Extract the [x, y] coordinate from the center of the cell holding the provided text.  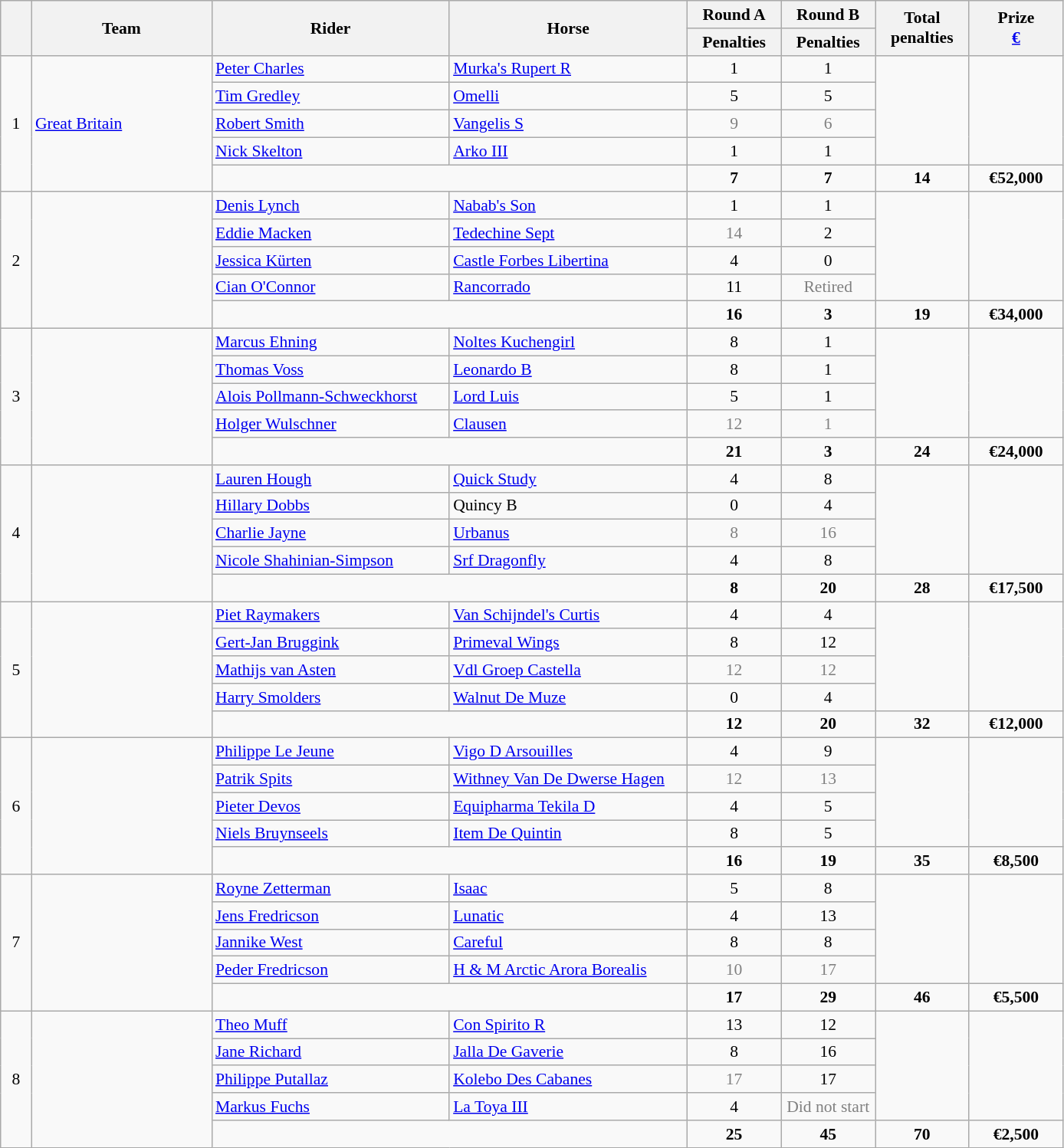
Retired [828, 287]
Jalla De Gaverie [568, 1052]
Jens Fredricson [330, 916]
Vdl Groep Castella [568, 670]
€2,500 [1016, 1134]
Lunatic [568, 916]
Nicole Shahinian-Simpson [330, 561]
Horse [568, 28]
Vigo D Arsouilles [568, 752]
Primeval Wings [568, 643]
Arko III [568, 151]
Round A [734, 15]
Holger Wulschner [330, 425]
Careful [568, 943]
Peter Charles [330, 69]
10 [734, 970]
Denis Lynch [330, 206]
24 [923, 451]
Tedechine Sept [568, 233]
Clausen [568, 425]
€24,000 [1016, 451]
Marcus Ehning [330, 343]
Hillary Dobbs [330, 506]
Murka's Rupert R [568, 69]
11 [734, 287]
Did not start [828, 1107]
Charlie Jayne [330, 533]
Markus Fuchs [330, 1107]
28 [923, 588]
Team [121, 28]
70 [923, 1134]
Pieter Devos [330, 806]
Srf Dragonfly [568, 561]
Round B [828, 15]
Total penalties [923, 28]
Lauren Hough [330, 479]
Kolebo Des Cabanes [568, 1080]
Gert-Jan Bruggink [330, 643]
Robert Smith [330, 124]
Leonardo B [568, 369]
Noltes Kuchengirl [568, 343]
Philippe Putallaz [330, 1080]
Mathijs van Asten [330, 670]
€5,500 [1016, 998]
€17,500 [1016, 588]
Niels Bruynseels [330, 834]
Lord Luis [568, 397]
Item De Quintin [568, 834]
29 [828, 998]
Van Schijndel's Curtis [568, 615]
Royne Zetterman [330, 888]
Castle Forbes Libertina [568, 261]
Harry Smolders [330, 697]
46 [923, 998]
La Toya III [568, 1107]
Theo Muff [330, 1025]
H & M Arctic Arora Borealis [568, 970]
Prize€ [1016, 28]
Con Spirito R [568, 1025]
Rider [330, 28]
25 [734, 1134]
€52,000 [1016, 179]
Alois Pollmann-Schweckhorst [330, 397]
Nick Skelton [330, 151]
€8,500 [1016, 861]
€12,000 [1016, 724]
Tim Gredley [330, 97]
Nabab's Son [568, 206]
Patrik Spits [330, 779]
Withney Van De Dwerse Hagen [568, 779]
Urbanus [568, 533]
Vangelis S [568, 124]
32 [923, 724]
Isaac [568, 888]
€34,000 [1016, 315]
Quincy B [568, 506]
Jane Richard [330, 1052]
Equipharma Tekila D [568, 806]
Peder Fredricson [330, 970]
Quick Study [568, 479]
Jessica Kürten [330, 261]
Walnut De Muze [568, 697]
Rancorrado [568, 287]
Eddie Macken [330, 233]
Omelli [568, 97]
45 [828, 1134]
Thomas Voss [330, 369]
Piet Raymakers [330, 615]
35 [923, 861]
Jannike West [330, 943]
Philippe Le Jeune [330, 752]
Great Britain [121, 123]
21 [734, 451]
Cian O'Connor [330, 287]
